From the cell containing the given text, extract its center point as (X, Y) coordinate. 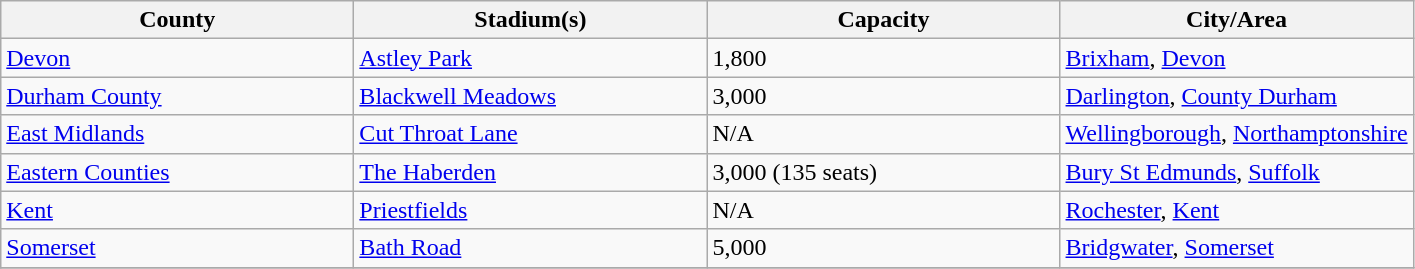
The Haberden (530, 172)
Somerset (178, 248)
Rochester, Kent (1236, 210)
East Midlands (178, 134)
Bury St Edmunds, Suffolk (1236, 172)
Bath Road (530, 248)
Priestfields (530, 210)
Darlington, County Durham (1236, 96)
Stadium(s) (530, 20)
County (178, 20)
1,800 (884, 58)
Devon (178, 58)
Capacity (884, 20)
Durham County (178, 96)
3,000 (884, 96)
Blackwell Meadows (530, 96)
Eastern Counties (178, 172)
Kent (178, 210)
City/Area (1236, 20)
Cut Throat Lane (530, 134)
Wellingborough, Northamptonshire (1236, 134)
Bridgwater, Somerset (1236, 248)
Astley Park (530, 58)
Brixham, Devon (1236, 58)
3,000 (135 seats) (884, 172)
5,000 (884, 248)
